Pinpoint the cell where the given text exists, returning its [x, y] midpoint coordinate. 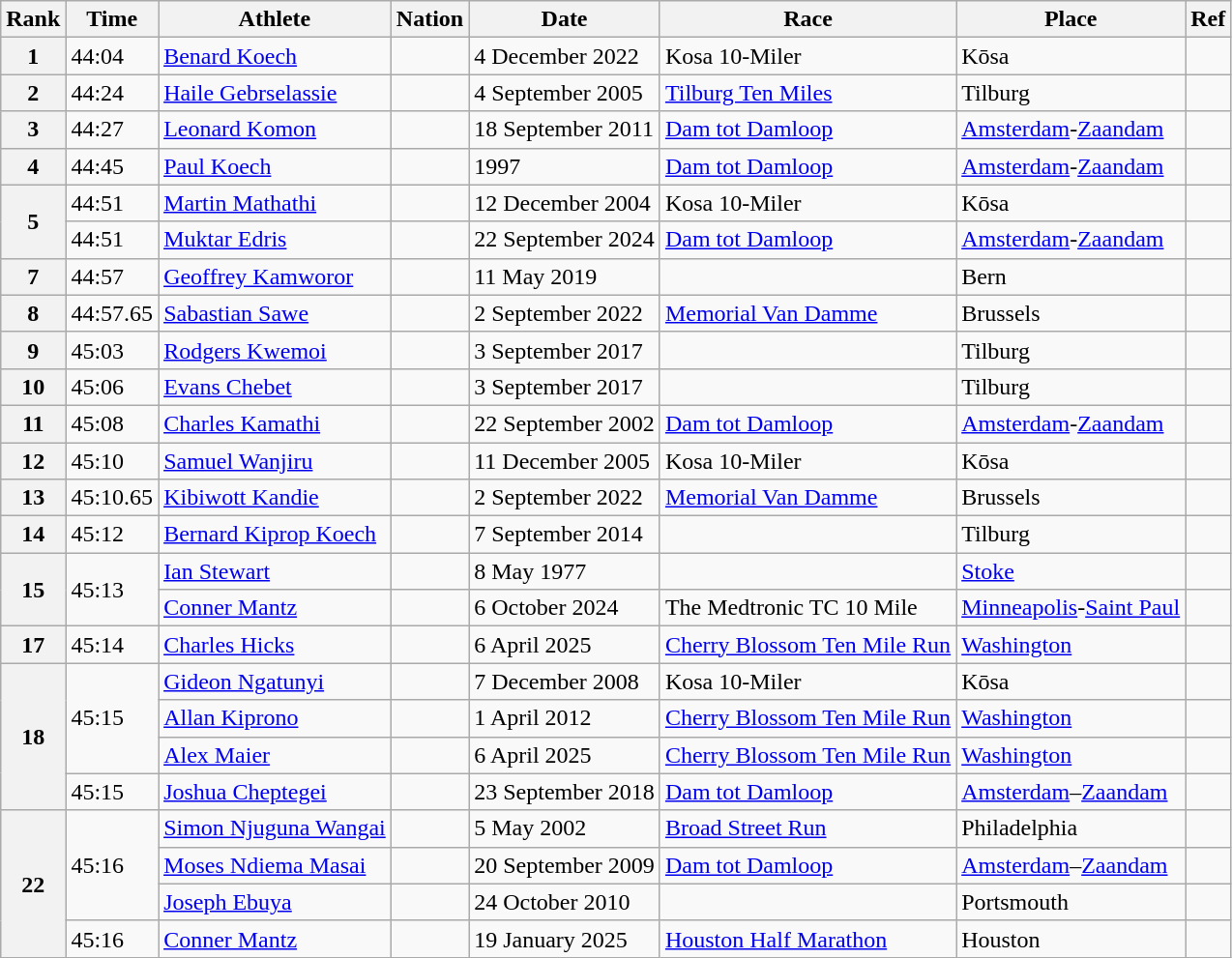
Nation [429, 19]
Houston [1071, 939]
6 October 2024 [565, 608]
Bern [1071, 276]
7 December 2008 [565, 682]
45:03 [112, 350]
Sabastian Sawe [275, 313]
17 [33, 645]
Date [565, 19]
5 May 2002 [565, 828]
18 September 2011 [565, 130]
1997 [565, 166]
45:10 [112, 461]
3 [33, 130]
4 [33, 166]
Minneapolis-Saint Paul [1071, 608]
12 [33, 461]
1 [33, 56]
Allan Kiprono [275, 718]
Charles Hicks [275, 645]
Ian Stewart [275, 571]
Bernard Kiprop Koech [275, 535]
Place [1071, 19]
Martin Mathathi [275, 203]
2 [33, 93]
9 [33, 350]
Geoffrey Kamworor [275, 276]
45:13 [112, 590]
Rodgers Kwemoi [275, 350]
44:24 [112, 93]
13 [33, 498]
20 September 2009 [565, 865]
Broad Street Run [807, 828]
Stoke [1071, 571]
Tilburg Ten Miles [807, 93]
7 September 2014 [565, 535]
45:10.65 [112, 498]
Simon Njuguna Wangai [275, 828]
Leonard Komon [275, 130]
Portsmouth [1071, 902]
4 December 2022 [565, 56]
Kibiwott Kandie [275, 498]
Joshua Cheptegei [275, 792]
Athlete [275, 19]
Ref [1209, 19]
Moses Ndiema Masai [275, 865]
7 [33, 276]
Paul Koech [275, 166]
45:08 [112, 423]
Haile Gebrselassie [275, 93]
5 [33, 221]
22 September 2024 [565, 240]
15 [33, 590]
44:27 [112, 130]
45:12 [112, 535]
11 May 2019 [565, 276]
8 [33, 313]
8 May 1977 [565, 571]
45:06 [112, 387]
14 [33, 535]
44:57.65 [112, 313]
12 December 2004 [565, 203]
Joseph Ebuya [275, 902]
The Medtronic TC 10 Mile [807, 608]
Gideon Ngatunyi [275, 682]
Charles Kamathi [275, 423]
Time [112, 19]
11 December 2005 [565, 461]
19 January 2025 [565, 939]
Houston Half Marathon [807, 939]
44:45 [112, 166]
4 September 2005 [565, 93]
Samuel Wanjiru [275, 461]
Race [807, 19]
45:14 [112, 645]
10 [33, 387]
44:04 [112, 56]
23 September 2018 [565, 792]
24 October 2010 [565, 902]
Benard Koech [275, 56]
Muktar Edris [275, 240]
44:57 [112, 276]
22 [33, 884]
22 September 2002 [565, 423]
Rank [33, 19]
18 [33, 737]
Philadelphia [1071, 828]
Alex Maier [275, 755]
1 April 2012 [565, 718]
11 [33, 423]
Evans Chebet [275, 387]
